Locate the cell with the specified text and output its (x, y) center coordinate. 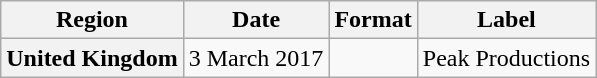
Peak Productions (506, 58)
Date (256, 20)
3 March 2017 (256, 58)
United Kingdom (92, 58)
Format (373, 20)
Region (92, 20)
Label (506, 20)
